Scan for the cell matching the given text and deliver its (x, y) coordinate at center. 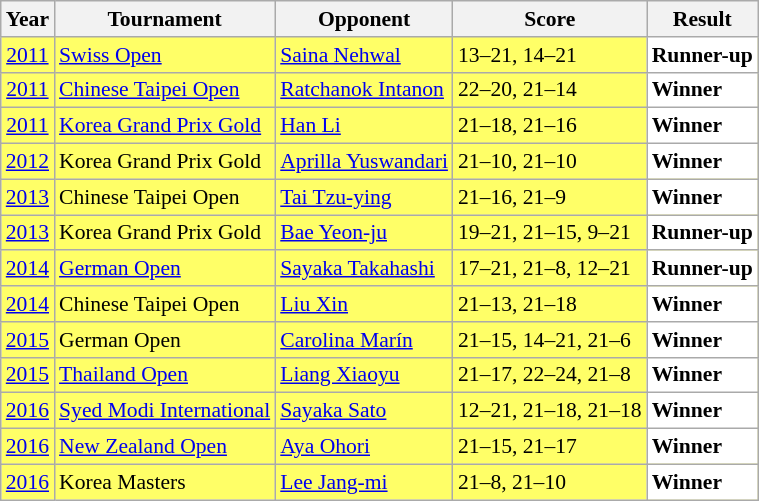
Korea Masters (164, 482)
12–21, 21–18, 21–18 (550, 411)
21–15, 14–21, 21–6 (550, 340)
21–17, 22–24, 21–8 (550, 375)
22–20, 21–14 (550, 90)
Year (28, 19)
21–13, 21–18 (550, 304)
Aprilla Yuswandari (364, 162)
Result (702, 19)
Liu Xin (364, 304)
Opponent (364, 19)
Saina Nehwal (364, 55)
Han Li (364, 126)
21–8, 21–10 (550, 482)
2012 (28, 162)
Score (550, 19)
New Zealand Open (164, 447)
13–21, 14–21 (550, 55)
Swiss Open (164, 55)
21–16, 21–9 (550, 197)
Sayaka Takahashi (364, 269)
Tai Tzu-ying (364, 197)
Lee Jang-mi (364, 482)
Liang Xiaoyu (364, 375)
21–10, 21–10 (550, 162)
Bae Yeon-ju (364, 233)
21–15, 21–17 (550, 447)
Aya Ohori (364, 447)
17–21, 21–8, 12–21 (550, 269)
21–18, 21–16 (550, 126)
Thailand Open (164, 375)
Sayaka Sato (364, 411)
Ratchanok Intanon (364, 90)
Tournament (164, 19)
19–21, 21–15, 9–21 (550, 233)
Syed Modi International (164, 411)
Carolina Marín (364, 340)
